Extract the (X, Y) coordinate from the center of the cell holding the provided text.  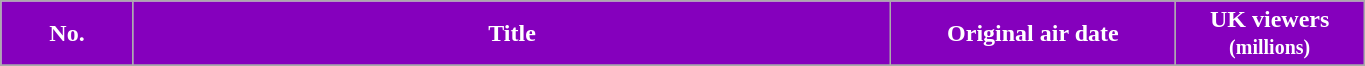
No. (68, 34)
UK viewers(millions) (1270, 34)
Original air date (1033, 34)
Title (512, 34)
